For the text-containing cell, return its midpoint in (x, y) coordinate format. 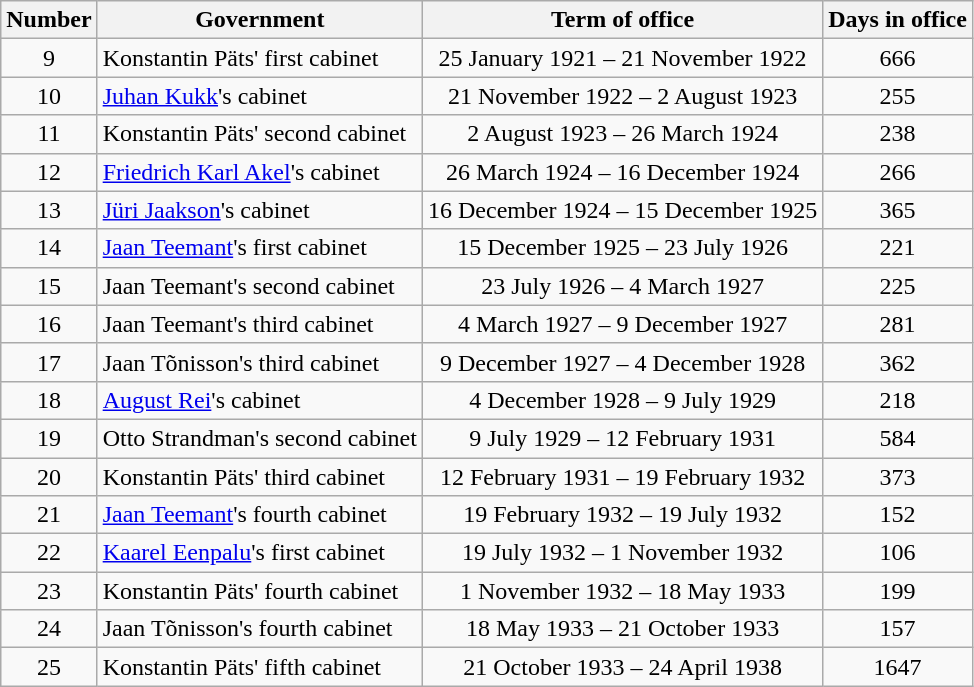
11 (49, 134)
106 (898, 553)
281 (898, 324)
14 (49, 248)
August Rei's cabinet (260, 400)
19 July 1932 – 1 November 1932 (622, 553)
15 (49, 286)
18 (49, 400)
20 (49, 477)
23 (49, 591)
Jüri Jaakson's cabinet (260, 210)
17 (49, 362)
9 July 1929 – 12 February 1931 (622, 438)
Days in office (898, 20)
Konstantin Päts' third cabinet (260, 477)
Number (49, 20)
Konstantin Päts' fifth cabinet (260, 667)
21 October 1933 – 24 April 1938 (622, 667)
9 (49, 58)
16 December 1924 – 15 December 1925 (622, 210)
1 November 1932 – 18 May 1933 (622, 591)
Konstantin Päts' first cabinet (260, 58)
Jaan Teemant's second cabinet (260, 286)
Government (260, 20)
157 (898, 629)
22 (49, 553)
221 (898, 248)
Friedrich Karl Akel's cabinet (260, 172)
Jaan Teemant's first cabinet (260, 248)
13 (49, 210)
15 December 1925 – 23 July 1926 (622, 248)
16 (49, 324)
199 (898, 591)
365 (898, 210)
Jaan Tõnisson's third cabinet (260, 362)
Jaan Teemant's third cabinet (260, 324)
4 March 1927 – 9 December 1927 (622, 324)
19 February 1932 – 19 July 1932 (622, 515)
Kaarel Eenpalu's first cabinet (260, 553)
Otto Strandman's second cabinet (260, 438)
362 (898, 362)
225 (898, 286)
23 July 1926 – 4 March 1927 (622, 286)
152 (898, 515)
2 August 1923 – 26 March 1924 (622, 134)
255 (898, 96)
12 (49, 172)
24 (49, 629)
21 November 1922 – 2 August 1923 (622, 96)
584 (898, 438)
Juhan Kukk's cabinet (260, 96)
Term of office (622, 20)
9 December 1927 – 4 December 1928 (622, 362)
19 (49, 438)
21 (49, 515)
666 (898, 58)
25 January 1921 – 21 November 1922 (622, 58)
Konstantin Päts' fourth cabinet (260, 591)
Konstantin Päts' second cabinet (260, 134)
12 February 1931 – 19 February 1932 (622, 477)
10 (49, 96)
4 December 1928 – 9 July 1929 (622, 400)
266 (898, 172)
Jaan Tõnisson's fourth cabinet (260, 629)
25 (49, 667)
1647 (898, 667)
218 (898, 400)
Jaan Teemant's fourth cabinet (260, 515)
18 May 1933 – 21 October 1933 (622, 629)
26 March 1924 – 16 December 1924 (622, 172)
373 (898, 477)
238 (898, 134)
